Output the (x, y) coordinate of the center of the cell containing the given text.  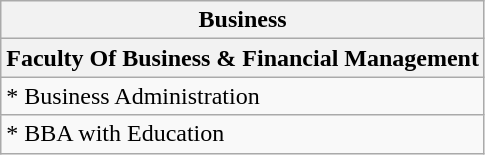
* Business Administration (243, 96)
* BBA with Education (243, 134)
Business (243, 20)
Faculty Of Business & Financial Management (243, 58)
